From the cell containing the given text, extract its center point as (x, y) coordinate. 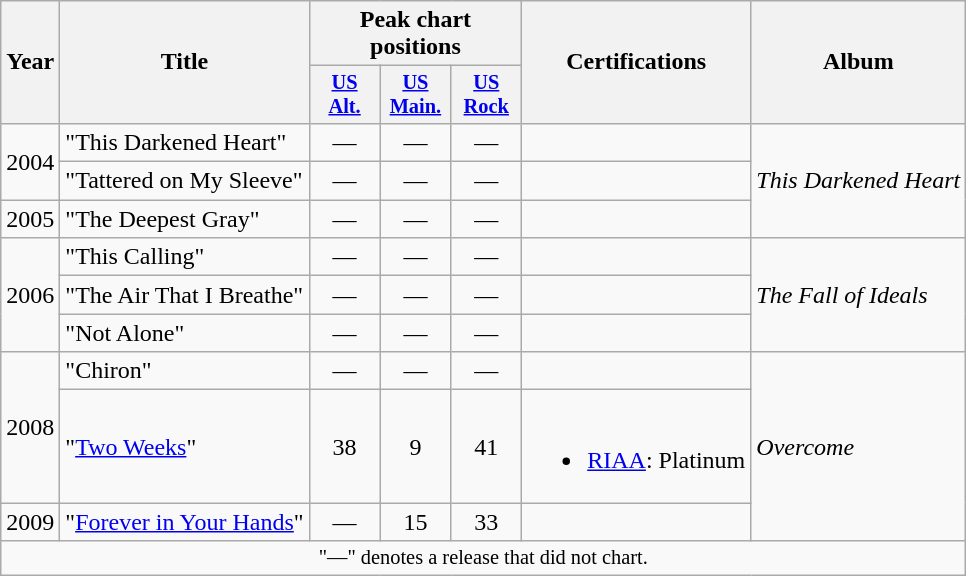
Album (858, 62)
9 (416, 446)
Year (30, 62)
USMain. (416, 95)
USAlt. (344, 95)
33 (486, 522)
"The Deepest Gray" (184, 219)
Title (184, 62)
2004 (30, 161)
"—" denotes a release that did not chart. (484, 558)
USRock (486, 95)
"Chiron" (184, 371)
38 (344, 446)
"Tattered on My Sleeve" (184, 181)
2009 (30, 522)
"Two Weeks" (184, 446)
This Darkened Heart (858, 180)
2006 (30, 295)
2005 (30, 219)
41 (486, 446)
"This Calling" (184, 257)
"The Air That I Breathe" (184, 295)
The Fall of Ideals (858, 295)
15 (416, 522)
"Forever in Your Hands" (184, 522)
Certifications (636, 62)
"This Darkened Heart" (184, 142)
RIAA: Platinum (636, 446)
2008 (30, 428)
Peak chart positions (416, 34)
Overcome (858, 446)
"Not Alone" (184, 333)
